Pinpoint the cell where the given text exists, returning its (x, y) midpoint coordinate. 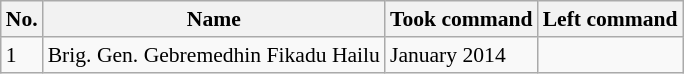
Left command (610, 19)
Took command (462, 19)
Name (214, 19)
No. (22, 19)
January 2014 (462, 55)
Brig. Gen. Gebremedhin Fikadu Hailu (214, 55)
1 (22, 55)
